Scan for the cell matching the given text and deliver its (X, Y) coordinate at center. 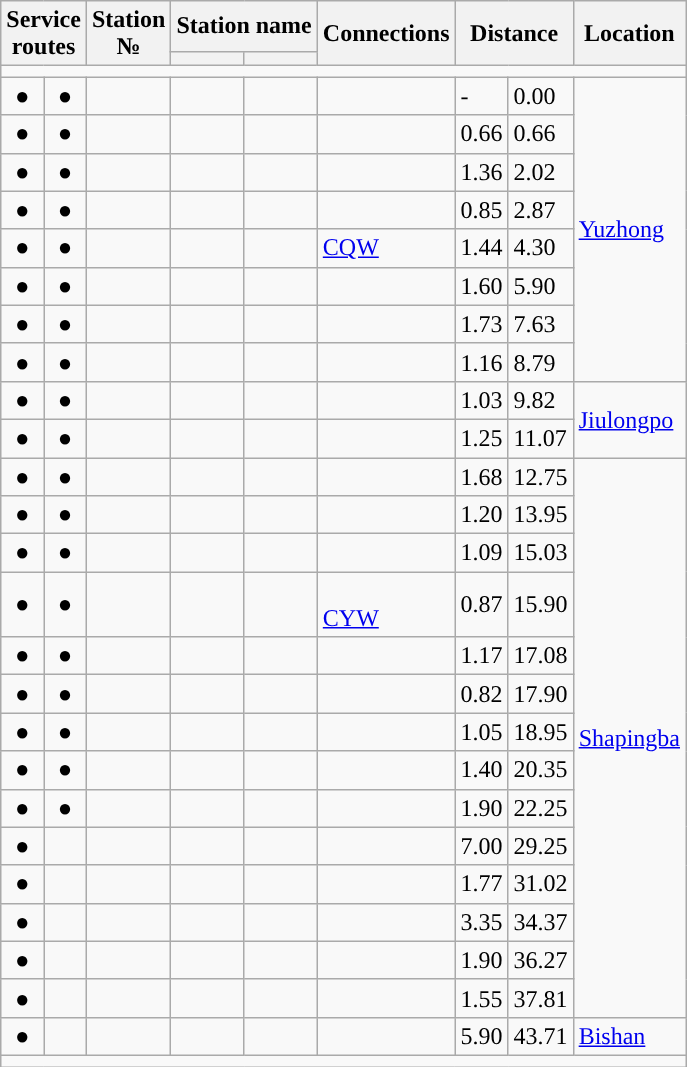
7.63 (540, 324)
1.77 (482, 884)
1.17 (482, 656)
36.27 (540, 960)
1.60 (482, 286)
11.07 (540, 438)
17.08 (540, 656)
1.09 (482, 553)
1.20 (482, 515)
Station name (244, 26)
Bishan (629, 1036)
Jiulongpo (629, 419)
22.25 (540, 808)
2.87 (540, 210)
3.35 (482, 922)
- (482, 96)
Connections (386, 34)
0.87 (482, 604)
Distance (514, 34)
1.40 (482, 770)
CQW (386, 248)
Shapingba (629, 738)
1.36 (482, 172)
0.85 (482, 210)
17.90 (540, 694)
7.00 (482, 846)
18.95 (540, 732)
Yuzhong (629, 229)
15.90 (540, 604)
1.55 (482, 998)
1.03 (482, 400)
34.37 (540, 922)
1.05 (482, 732)
29.25 (540, 846)
37.81 (540, 998)
1.16 (482, 362)
20.35 (540, 770)
CYW (386, 604)
15.03 (540, 553)
8.79 (540, 362)
0.00 (540, 96)
Serviceroutes (44, 34)
9.82 (540, 400)
12.75 (540, 477)
31.02 (540, 884)
Station№ (128, 34)
1.44 (482, 248)
2.02 (540, 172)
1.68 (482, 477)
0.82 (482, 694)
4.30 (540, 248)
1.25 (482, 438)
13.95 (540, 515)
Location (629, 34)
43.71 (540, 1036)
1.73 (482, 324)
